Output the (x, y) coordinate of the center of the cell containing the given text.  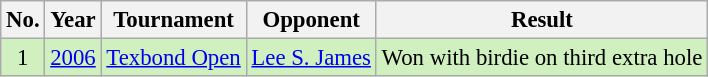
Won with birdie on third extra hole (542, 58)
No. (23, 20)
2006 (73, 58)
Year (73, 20)
Result (542, 20)
Lee S. James (311, 58)
Opponent (311, 20)
Texbond Open (174, 58)
Tournament (174, 20)
1 (23, 58)
